Detect which cell encompasses the target text, then output its [X, Y] center coordinate. 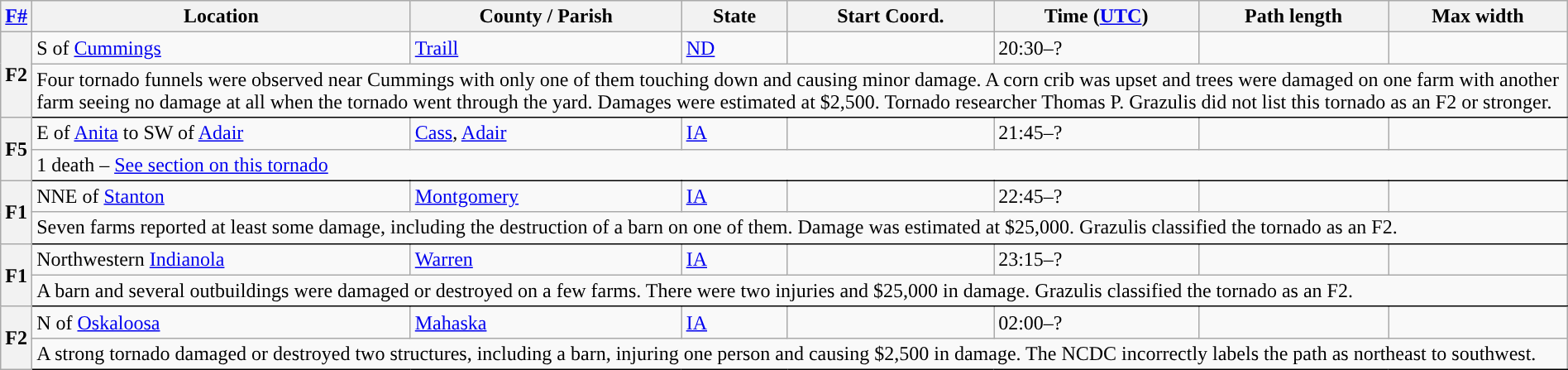
Mahaska [546, 322]
02:00–? [1097, 322]
Start Coord. [891, 17]
Cass, Adair [546, 133]
23:15–? [1097, 259]
S of Cummings [222, 48]
State [734, 17]
Traill [546, 48]
N of Oskaloosa [222, 322]
Location [222, 17]
Northwestern Indianola [222, 259]
Path length [1293, 17]
E of Anita to SW of Adair [222, 133]
Warren [546, 259]
NNE of Stanton [222, 196]
ND [734, 48]
F# [17, 17]
Time (UTC) [1097, 17]
21:45–? [1097, 133]
20:30–? [1097, 48]
County / Parish [546, 17]
Max width [1479, 17]
Montgomery [546, 196]
F5 [17, 149]
22:45–? [1097, 196]
1 death – See section on this tornado [801, 165]
